Return (X, Y) of the center of cell containing provided text 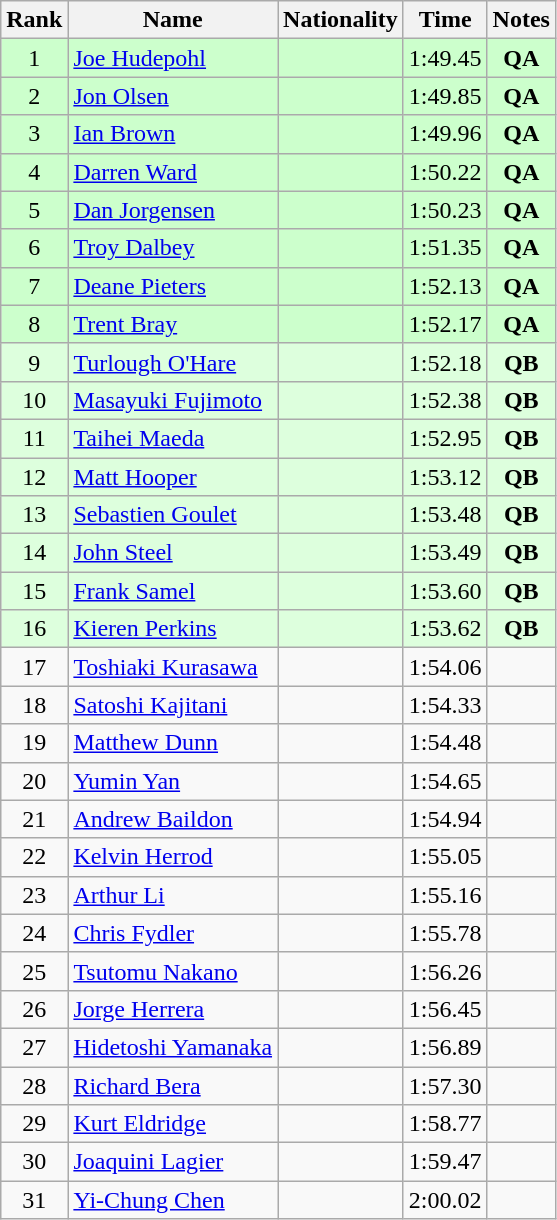
1 (34, 58)
13 (34, 515)
1:54.48 (445, 743)
1:55.78 (445, 933)
29 (34, 1124)
1:52.95 (445, 438)
1:58.77 (445, 1124)
Yumin Yan (173, 781)
1:54.65 (445, 781)
15 (34, 591)
1:54.33 (445, 705)
Toshiaki Kurasawa (173, 667)
Deane Pieters (173, 286)
Sebastien Goulet (173, 515)
31 (34, 1200)
Andrew Baildon (173, 819)
John Steel (173, 553)
1:52.17 (445, 324)
1:59.47 (445, 1162)
Matt Hooper (173, 477)
8 (34, 324)
9 (34, 362)
Kelvin Herrod (173, 857)
Trent Bray (173, 324)
1:52.13 (445, 286)
11 (34, 438)
1:55.16 (445, 895)
1:51.35 (445, 248)
Joe Hudepohl (173, 58)
Notes (521, 20)
Hidetoshi Yamanaka (173, 1047)
26 (34, 1009)
Nationality (341, 20)
28 (34, 1085)
Joaquini Lagier (173, 1162)
14 (34, 553)
7 (34, 286)
Jorge Herrera (173, 1009)
17 (34, 667)
Satoshi Kajitani (173, 705)
Name (173, 20)
1:56.45 (445, 1009)
Yi-Chung Chen (173, 1200)
1:52.18 (445, 362)
Dan Jorgensen (173, 210)
1:56.26 (445, 971)
1:54.94 (445, 819)
1:50.23 (445, 210)
10 (34, 400)
Ian Brown (173, 134)
1:54.06 (445, 667)
22 (34, 857)
Troy Dalbey (173, 248)
1:53.49 (445, 553)
Masayuki Fujimoto (173, 400)
19 (34, 743)
Kurt Eldridge (173, 1124)
3 (34, 134)
1:49.45 (445, 58)
1:56.89 (445, 1047)
Matthew Dunn (173, 743)
21 (34, 819)
30 (34, 1162)
Tsutomu Nakano (173, 971)
12 (34, 477)
4 (34, 172)
2 (34, 96)
24 (34, 933)
25 (34, 971)
6 (34, 248)
27 (34, 1047)
Richard Bera (173, 1085)
20 (34, 781)
Arthur Li (173, 895)
16 (34, 629)
1:49.96 (445, 134)
23 (34, 895)
1:50.22 (445, 172)
5 (34, 210)
Chris Fydler (173, 933)
1:55.05 (445, 857)
Taihei Maeda (173, 438)
Frank Samel (173, 591)
1:53.62 (445, 629)
1:57.30 (445, 1085)
18 (34, 705)
1:53.60 (445, 591)
2:00.02 (445, 1200)
1:49.85 (445, 96)
Time (445, 20)
Darren Ward (173, 172)
1:53.48 (445, 515)
Rank (34, 20)
Turlough O'Hare (173, 362)
1:53.12 (445, 477)
1:52.38 (445, 400)
Kieren Perkins (173, 629)
Jon Olsen (173, 96)
